Locate the cell with the specified text and output its [x, y] center coordinate. 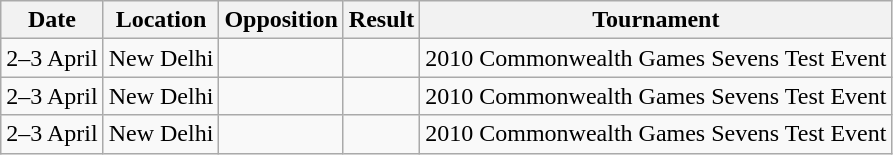
Location [161, 20]
Date [52, 20]
Result [381, 20]
Opposition [281, 20]
Tournament [656, 20]
